From the cell containing the given text, extract its center point as (X, Y) coordinate. 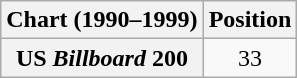
Position (250, 20)
33 (250, 58)
US Billboard 200 (102, 58)
Chart (1990–1999) (102, 20)
